From the cell containing the given text, extract its center point as [X, Y] coordinate. 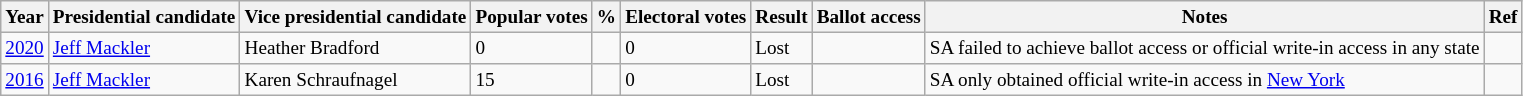
2020 [25, 48]
SA only obtained official write-in access in New York [1204, 80]
Year [25, 17]
Ballot access [868, 17]
Ref [1503, 17]
Heather Bradford [356, 48]
Electoral votes [686, 17]
% [606, 17]
2016 [25, 80]
Popular votes [532, 17]
Karen Schraufnagel [356, 80]
Presidential candidate [144, 17]
Result [782, 17]
Vice presidential candidate [356, 17]
Notes [1204, 17]
SA failed to achieve ballot access or official write-in access in any state [1204, 48]
15 [532, 80]
